Detect which cell encompasses the target text, then output its [X, Y] center coordinate. 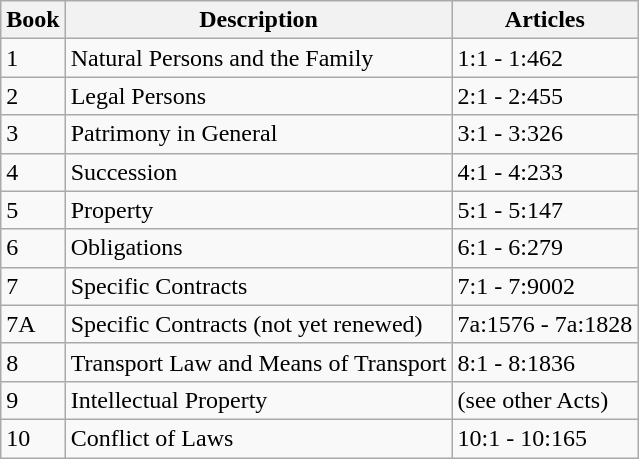
Transport Law and Means of Transport [258, 362]
1 [33, 58]
8:1 - 8:1836 [545, 362]
10 [33, 438]
2:1 - 2:455 [545, 96]
Succession [258, 172]
7 [33, 286]
5:1 - 5:147 [545, 210]
Legal Persons [258, 96]
6 [33, 248]
Patrimony in General [258, 134]
9 [33, 400]
7a:1576 - 7a:1828 [545, 324]
Specific Contracts [258, 286]
3:1 - 3:326 [545, 134]
Book [33, 20]
7:1 - 7:9002 [545, 286]
8 [33, 362]
5 [33, 210]
3 [33, 134]
Natural Persons and the Family [258, 58]
Specific Contracts (not yet renewed) [258, 324]
(see other Acts) [545, 400]
Intellectual Property [258, 400]
Conflict of Laws [258, 438]
Description [258, 20]
Property [258, 210]
4:1 - 4:233 [545, 172]
6:1 - 6:279 [545, 248]
Obligations [258, 248]
10:1 - 10:165 [545, 438]
4 [33, 172]
Articles [545, 20]
7A [33, 324]
1:1 - 1:462 [545, 58]
2 [33, 96]
